Search for the cell housing the specified text and yield its [X, Y] center coordinate. 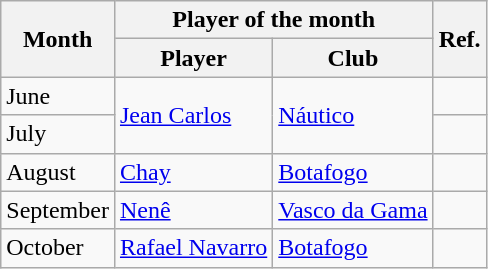
Nenê [193, 210]
October [58, 248]
Chay [193, 172]
Player [193, 58]
Rafael Navarro [193, 248]
September [58, 210]
Vasco da Gama [353, 210]
Player of the month [274, 20]
June [58, 96]
July [58, 134]
Ref. [460, 39]
Club [353, 58]
Month [58, 39]
Jean Carlos [193, 115]
August [58, 172]
Náutico [353, 115]
